Return (X, Y) of the center of cell containing provided text 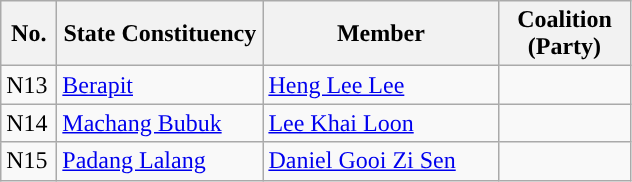
Daniel Gooi Zi Sen (381, 161)
Berapit (160, 85)
No. (29, 34)
Padang Lalang (160, 161)
Member (381, 34)
Coalition (Party) (564, 34)
N15 (29, 161)
N13 (29, 85)
Lee Khai Loon (381, 123)
State Constituency (160, 34)
Heng Lee Lee (381, 85)
Machang Bubuk (160, 123)
N14 (29, 123)
